Pinpoint the cell where the given text exists, returning its [X, Y] midpoint coordinate. 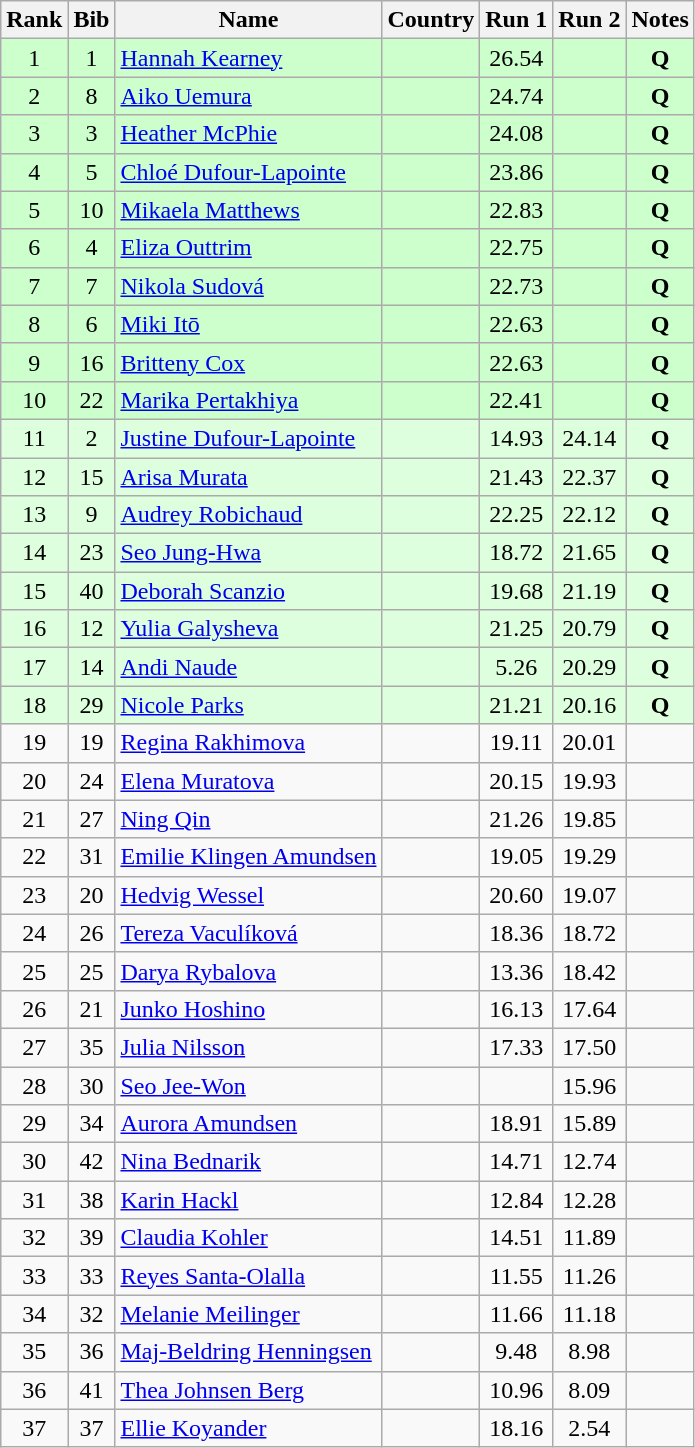
21.19 [590, 591]
Elena Muratova [248, 781]
22.73 [516, 286]
20.79 [590, 629]
Run 2 [590, 20]
19.29 [590, 857]
19.68 [516, 591]
Yulia Galysheva [248, 629]
17.33 [516, 1047]
Mikaela Matthews [248, 210]
Bib [92, 20]
12.28 [590, 1200]
8.98 [590, 1352]
Audrey Robichaud [248, 515]
Regina Rakhimova [248, 743]
Reyes Santa-Olalla [248, 1276]
Nikola Sudová [248, 286]
21.43 [516, 477]
Marika Pertakhiya [248, 400]
17 [34, 667]
10.96 [516, 1390]
22.25 [516, 515]
Junko Hoshino [248, 1009]
16.13 [516, 1009]
12.84 [516, 1200]
38 [92, 1200]
Britteny Cox [248, 362]
23.86 [516, 172]
Arisa Murata [248, 477]
Karin Hackl [248, 1200]
Heather McPhie [248, 134]
Tereza Vaculíková [248, 933]
42 [92, 1162]
40 [92, 591]
Andi Naude [248, 667]
Maj-Beldring Henningsen [248, 1352]
24.14 [590, 438]
Aiko Uemura [248, 96]
19.07 [590, 895]
26.54 [516, 58]
2.54 [590, 1428]
Thea Johnsen Berg [248, 1390]
28 [34, 1085]
11.89 [590, 1238]
24.74 [516, 96]
17.50 [590, 1047]
20.16 [590, 705]
Eliza Outtrim [248, 248]
Miki Itō [248, 324]
13 [34, 515]
17.64 [590, 1009]
14.51 [516, 1238]
Country [431, 20]
Seo Jung-Hwa [248, 553]
Claudia Kohler [248, 1238]
39 [92, 1238]
11 [34, 438]
18 [34, 705]
19.85 [590, 819]
Nicole Parks [248, 705]
Chloé Dufour-Lapointe [248, 172]
11.66 [516, 1314]
Nina Bednarik [248, 1162]
Hedvig Wessel [248, 895]
Rank [34, 20]
18.36 [516, 933]
20.60 [516, 895]
Melanie Meilinger [248, 1314]
Darya Rybalova [248, 971]
Seo Jee-Won [248, 1085]
21.65 [590, 553]
Julia Nilsson [248, 1047]
15.89 [590, 1124]
Notes [660, 20]
14.71 [516, 1162]
15.96 [590, 1085]
5.26 [516, 667]
22.41 [516, 400]
Aurora Amundsen [248, 1124]
20.01 [590, 743]
11.55 [516, 1276]
41 [92, 1390]
14.93 [516, 438]
Name [248, 20]
11.18 [590, 1314]
21.26 [516, 819]
22.83 [516, 210]
18.91 [516, 1124]
22.12 [590, 515]
21.25 [516, 629]
20.15 [516, 781]
18.42 [590, 971]
21.21 [516, 705]
Ellie Koyander [248, 1428]
20.29 [590, 667]
Run 1 [516, 20]
11.26 [590, 1276]
22.37 [590, 477]
Ning Qin [248, 819]
Deborah Scanzio [248, 591]
22.75 [516, 248]
9.48 [516, 1352]
18.16 [516, 1428]
13.36 [516, 971]
Hannah Kearney [248, 58]
19.05 [516, 857]
Emilie Klingen Amundsen [248, 857]
24.08 [516, 134]
12.74 [590, 1162]
Justine Dufour-Lapointe [248, 438]
19.11 [516, 743]
8.09 [590, 1390]
19.93 [590, 781]
